Find where the given text appears and provide that cell's center as (x, y) coordinate. 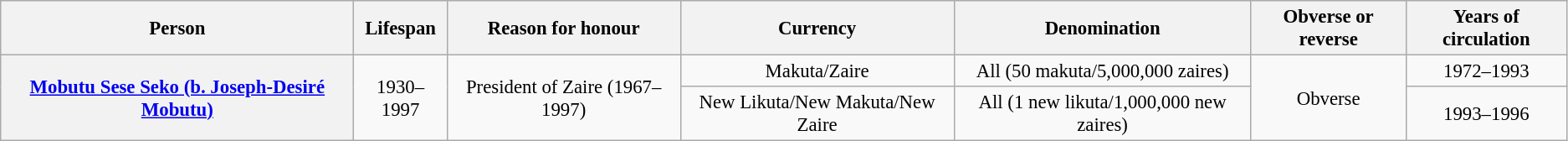
Years of circulation (1486, 29)
Lifespan (400, 29)
Reason for honour (564, 29)
Person (177, 29)
1993–1996 (1486, 114)
New Likuta/New Makuta/New Zaire (817, 114)
All (1 new likuta/1,000,000 new zaires) (1103, 114)
Currency (817, 29)
Mobutu Sese Seko (b. Joseph-Desiré Mobutu) (177, 98)
Makuta/Zaire (817, 71)
President of Zaire (1967–1997) (564, 98)
1930–1997 (400, 98)
1972–1993 (1486, 71)
Obverse or reverse (1329, 29)
All (50 makuta/5,000,000 zaires) (1103, 71)
Denomination (1103, 29)
Obverse (1329, 98)
